Pinpoint the cell where the given text exists, returning its (X, Y) midpoint coordinate. 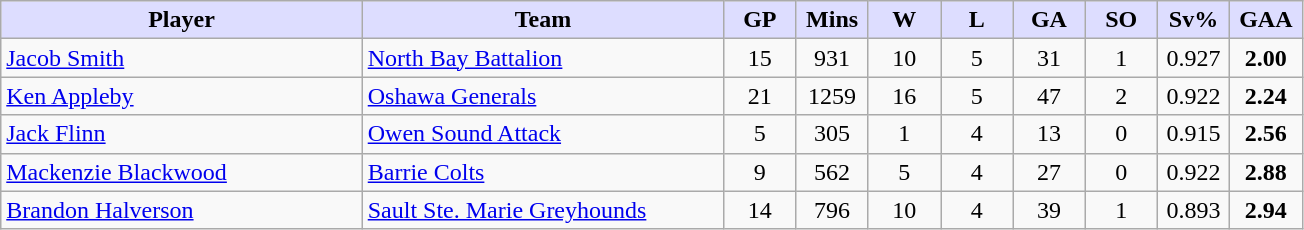
Player (182, 20)
W (904, 20)
21 (760, 96)
0.927 (1193, 58)
39 (1049, 210)
GP (760, 20)
GA (1049, 20)
Ken Appleby (182, 96)
31 (1049, 58)
North Bay Battalion (542, 58)
27 (1049, 172)
GAA (1266, 20)
305 (832, 134)
Mins (832, 20)
2.88 (1266, 172)
931 (832, 58)
562 (832, 172)
47 (1049, 96)
9 (760, 172)
Jacob Smith (182, 58)
2.24 (1266, 96)
Oshawa Generals (542, 96)
2.94 (1266, 210)
Jack Flinn (182, 134)
Barrie Colts (542, 172)
SO (1121, 20)
Sault Ste. Marie Greyhounds (542, 210)
Brandon Halverson (182, 210)
13 (1049, 134)
2 (1121, 96)
14 (760, 210)
796 (832, 210)
0.915 (1193, 134)
Owen Sound Attack (542, 134)
Sv% (1193, 20)
0.893 (1193, 210)
16 (904, 96)
L (976, 20)
15 (760, 58)
2.00 (1266, 58)
Mackenzie Blackwood (182, 172)
2.56 (1266, 134)
Team (542, 20)
1259 (832, 96)
